Output the (x, y) coordinate of the center of the cell containing the given text.  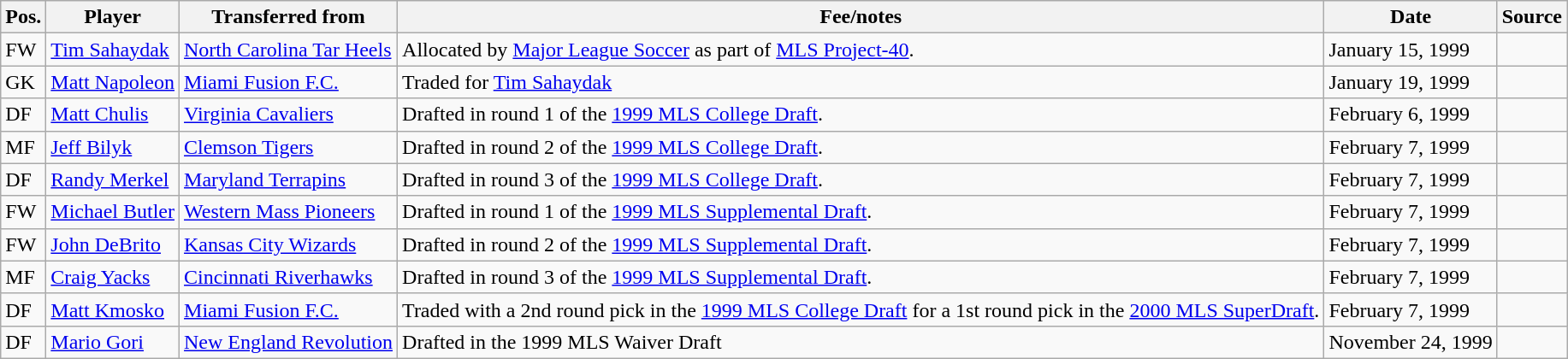
Source (1531, 17)
Craig Yacks (113, 277)
Mario Gori (113, 342)
Date (1411, 17)
Drafted in round 2 of the 1999 MLS Supplemental Draft. (861, 244)
New England Revolution (289, 342)
Maryland Terrapins (289, 179)
Michael Butler (113, 212)
Drafted in the 1999 MLS Waiver Draft (861, 342)
Drafted in round 3 of the 1999 MLS Supplemental Draft. (861, 277)
Tim Sahaydak (113, 50)
Drafted in round 3 of the 1999 MLS College Draft. (861, 179)
John DeBrito (113, 244)
Matt Kmosko (113, 309)
Matt Napoleon (113, 82)
Randy Merkel (113, 179)
Transferred from (289, 17)
Jeff Bilyk (113, 147)
Allocated by Major League Soccer as part of MLS Project-40. (861, 50)
Virginia Cavaliers (289, 115)
Cincinnati Riverhawks (289, 277)
Clemson Tigers (289, 147)
Western Mass Pioneers (289, 212)
Traded for Tim Sahaydak (861, 82)
Kansas City Wizards (289, 244)
February 6, 1999 (1411, 115)
North Carolina Tar Heels (289, 50)
Fee/notes (861, 17)
Drafted in round 1 of the 1999 MLS Supplemental Draft. (861, 212)
Player (113, 17)
November 24, 1999 (1411, 342)
Pos. (24, 17)
Matt Chulis (113, 115)
Traded with a 2nd round pick in the 1999 MLS College Draft for a 1st round pick in the 2000 MLS SuperDraft. (861, 309)
Drafted in round 2 of the 1999 MLS College Draft. (861, 147)
Drafted in round 1 of the 1999 MLS College Draft. (861, 115)
January 15, 1999 (1411, 50)
January 19, 1999 (1411, 82)
GK (24, 82)
